From the cell containing the given text, extract its center point as (x, y) coordinate. 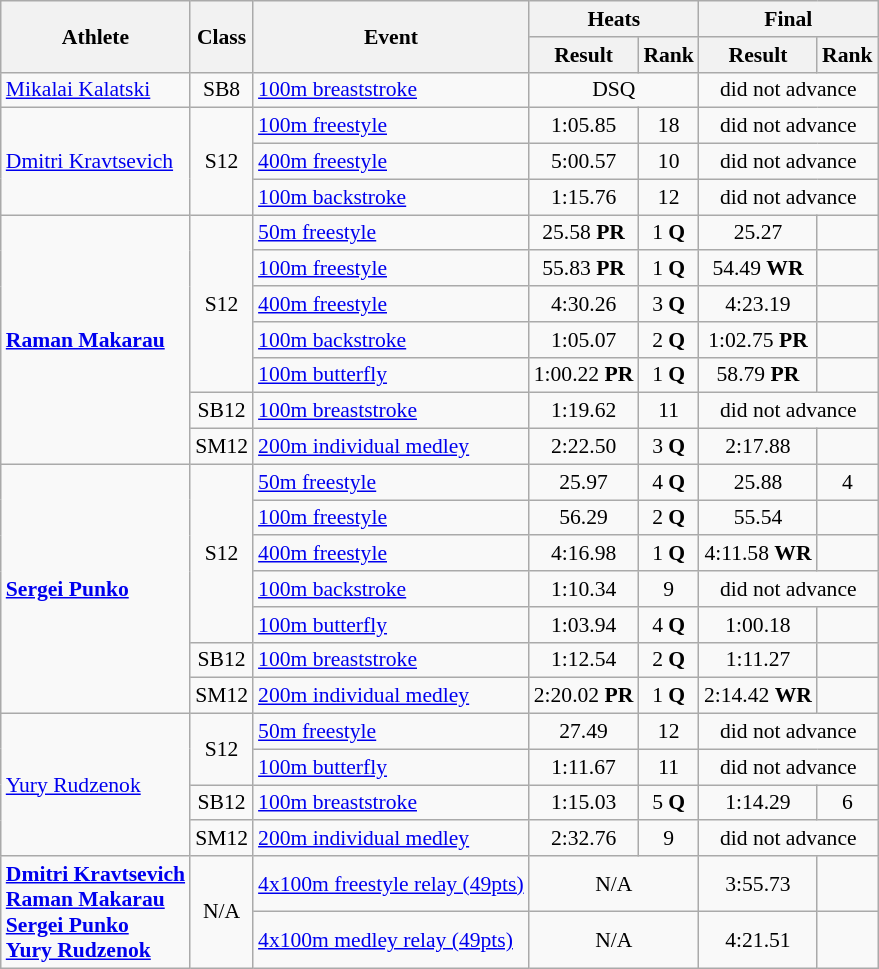
1:02.75 PR (758, 340)
Athlete (96, 36)
25.97 (584, 482)
10 (668, 162)
5 Q (668, 803)
55.83 PR (584, 269)
25.88 (758, 482)
4x100m medley relay (49pts) (391, 940)
DSQ (614, 90)
2:20.02 PR (584, 696)
1:00.22 PR (584, 375)
5:00.57 (584, 162)
1:00.18 (758, 625)
6 (848, 803)
Dmitri Kravtsevich (96, 162)
Sergei Punko (96, 588)
1:15.03 (584, 803)
4:16.98 (584, 554)
4 (848, 482)
2:17.88 (758, 447)
1:11.27 (758, 660)
2:22.50 (584, 447)
Final (788, 19)
1:05.85 (584, 126)
4:30.26 (584, 304)
55.54 (758, 518)
27.49 (584, 732)
4:11.58 WR (758, 554)
SB8 (222, 90)
1:05.07 (584, 340)
1:19.62 (584, 411)
1:15.76 (584, 197)
25.27 (758, 233)
1:11.67 (584, 767)
2:32.76 (584, 839)
1:12.54 (584, 660)
Mikalai Kalatski (96, 90)
4:21.51 (758, 940)
54.49 WR (758, 269)
1:03.94 (584, 625)
4x100m freestyle relay (49pts) (391, 884)
Event (391, 36)
25.58 PR (584, 233)
Dmitri Kravtsevich Raman Makarau Sergei Punko Yury Rudzenok (96, 912)
Heats (614, 19)
Raman Makarau (96, 340)
4:23.19 (758, 304)
Yury Rudzenok (96, 785)
Class (222, 36)
1:14.29 (758, 803)
58.79 PR (758, 375)
1:10.34 (584, 589)
56.29 (584, 518)
3:55.73 (758, 884)
2:14.42 WR (758, 696)
18 (668, 126)
